Detect which cell encompasses the target text, then output its (x, y) center coordinate. 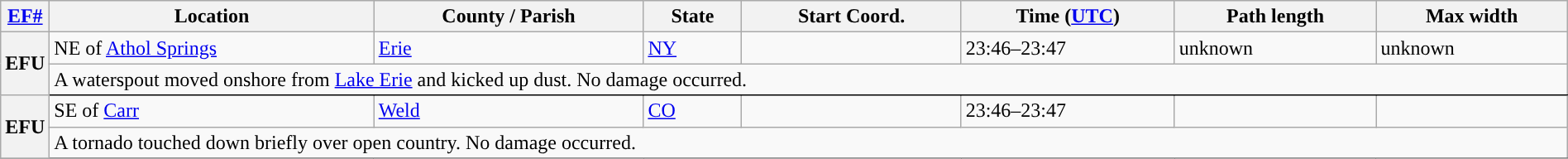
State (693, 17)
County / Parish (509, 17)
Time (UTC) (1068, 17)
A tornado touched down briefly over open country. No damage occurred. (809, 142)
Weld (509, 111)
Path length (1275, 17)
CO (693, 111)
Location (212, 17)
A waterspout moved onshore from Lake Erie and kicked up dust. No damage occurred. (809, 79)
NY (693, 48)
Erie (509, 48)
EF# (25, 17)
NE of Athol Springs (212, 48)
Max width (1472, 17)
Start Coord. (852, 17)
SE of Carr (212, 111)
